Scan for the cell matching the given text and deliver its [x, y] coordinate at center. 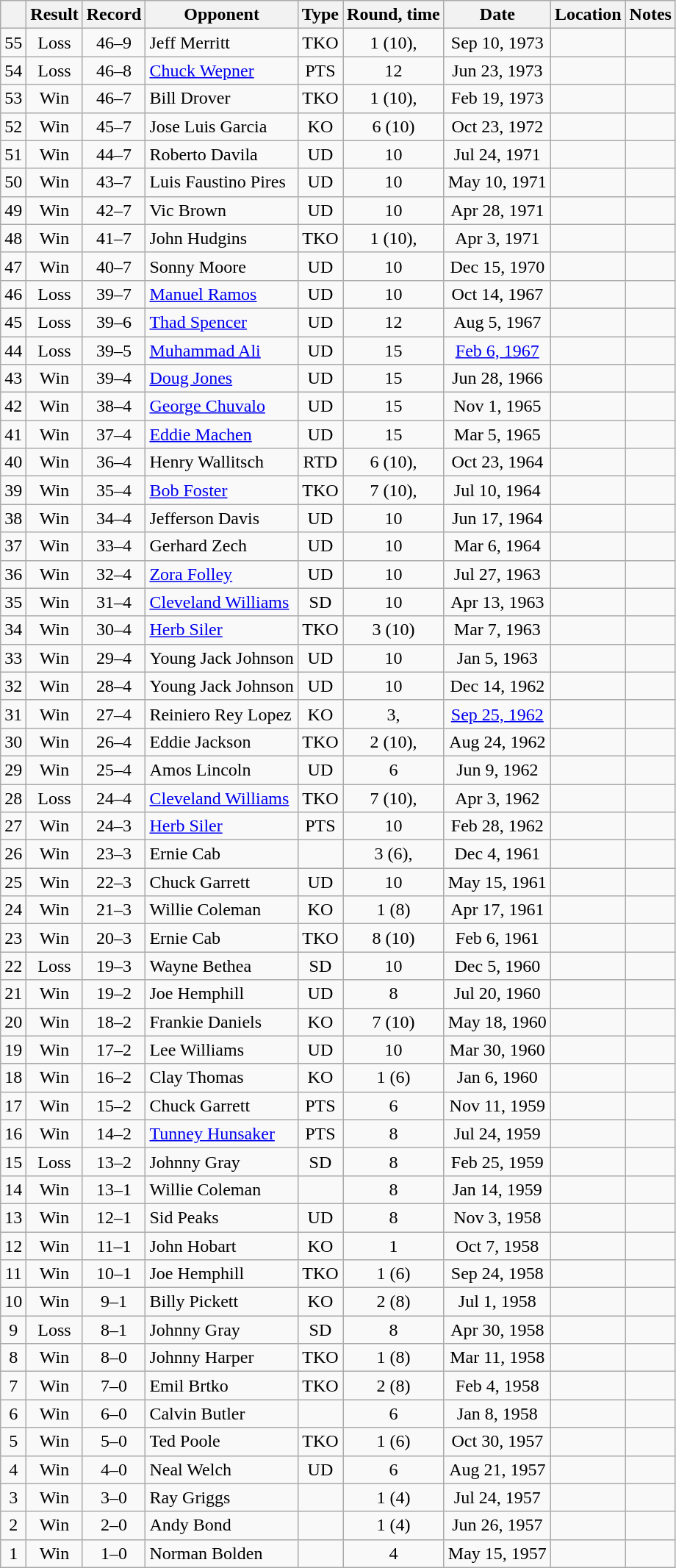
George Chuvalo [222, 407]
6 (10), [394, 462]
24 [13, 910]
Aug 21, 1957 [497, 1469]
Mar 7, 1963 [497, 630]
Oct 23, 1964 [497, 462]
May 15, 1957 [497, 1553]
44–7 [114, 154]
Dec 4, 1961 [497, 854]
16–2 [114, 1078]
52 [13, 126]
3 (10) [394, 630]
33 [13, 658]
Apr 3, 1962 [497, 798]
45–7 [114, 126]
11 [13, 1274]
Frankie Daniels [222, 1022]
32–4 [114, 574]
21–3 [114, 910]
Bill Drover [222, 99]
3 (6), [394, 854]
42–7 [114, 210]
Sonny Moore [222, 266]
Sid Peaks [222, 1217]
44 [13, 351]
10–1 [114, 1274]
16 [13, 1134]
43–7 [114, 182]
19–3 [114, 966]
13–1 [114, 1189]
Jul 24, 1971 [497, 154]
22–3 [114, 882]
Jul 1, 1958 [497, 1302]
26 [13, 854]
Nov 3, 1958 [497, 1217]
Jeff Merritt [222, 43]
Mar 11, 1958 [497, 1358]
32 [13, 686]
37–4 [114, 434]
47 [13, 266]
Johnny Harper [222, 1358]
Clay Thomas [222, 1078]
1–0 [114, 1553]
Eddie Jackson [222, 742]
Manuel Ramos [222, 294]
Norman Bolden [222, 1553]
24–4 [114, 798]
Eddie Machen [222, 434]
2 [13, 1525]
19 [13, 1050]
28–4 [114, 686]
Feb 25, 1959 [497, 1161]
36–4 [114, 462]
Aug 5, 1967 [497, 322]
29–4 [114, 658]
Jul 24, 1959 [497, 1134]
Jan 14, 1959 [497, 1189]
48 [13, 238]
Jan 6, 1960 [497, 1078]
23 [13, 938]
27 [13, 826]
May 18, 1960 [497, 1022]
51 [13, 154]
40 [13, 462]
Ted Poole [222, 1442]
Vic Brown [222, 210]
May 15, 1961 [497, 882]
Oct 23, 1972 [497, 126]
Jun 9, 1962 [497, 770]
25–4 [114, 770]
Sep 24, 1958 [497, 1274]
Jul 10, 1964 [497, 490]
6 (10) [394, 126]
Mar 30, 1960 [497, 1050]
30–4 [114, 630]
5–0 [114, 1442]
22 [13, 966]
20–3 [114, 938]
Aug 24, 1962 [497, 742]
Jul 24, 1957 [497, 1497]
Jul 20, 1960 [497, 994]
14 [13, 1189]
Jul 27, 1963 [497, 574]
13 [13, 1217]
Jefferson Davis [222, 518]
Jan 5, 1963 [497, 658]
2–0 [114, 1525]
Mar 5, 1965 [497, 434]
John Hobart [222, 1246]
Apr 13, 1963 [497, 602]
39–4 [114, 379]
Date [497, 15]
Feb 19, 1973 [497, 99]
21 [13, 994]
Billy Pickett [222, 1302]
Dec 14, 1962 [497, 686]
20 [13, 1022]
Feb 28, 1962 [497, 826]
Chuck Wepner [222, 71]
3 [13, 1497]
Round, time [394, 15]
Calvin Butler [222, 1414]
36 [13, 574]
Henry Wallitsch [222, 462]
5 [13, 1442]
8–1 [114, 1330]
Result [54, 15]
Location [588, 15]
31 [13, 714]
15–2 [114, 1106]
30 [13, 742]
3–0 [114, 1497]
39–6 [114, 322]
9 [13, 1330]
18–2 [114, 1022]
39–7 [114, 294]
Jun 17, 1964 [497, 518]
46–8 [114, 71]
Type [320, 15]
Notes [650, 15]
Oct 7, 1958 [497, 1246]
Dec 15, 1970 [497, 266]
Record [114, 15]
41 [13, 434]
Nov 11, 1959 [497, 1106]
14–2 [114, 1134]
42 [13, 407]
37 [13, 546]
3, [394, 714]
Feb 6, 1967 [497, 351]
Neal Welch [222, 1469]
May 10, 1971 [497, 182]
Gerhard Zech [222, 546]
RTD [320, 462]
Tunney Hunsaker [222, 1134]
29 [13, 770]
18 [13, 1078]
Reiniero Rey Lopez [222, 714]
33–4 [114, 546]
7 (10) [394, 1022]
9–1 [114, 1302]
35–4 [114, 490]
2 (10), [394, 742]
8–0 [114, 1358]
35 [13, 602]
38–4 [114, 407]
55 [13, 43]
Feb 6, 1961 [497, 938]
38 [13, 518]
Oct 14, 1967 [497, 294]
Muhammad Ali [222, 351]
Sep 25, 1962 [497, 714]
Mar 6, 1964 [497, 546]
46–9 [114, 43]
41–7 [114, 238]
45 [13, 322]
Emil Brtko [222, 1386]
Amos Lincoln [222, 770]
46 [13, 294]
25 [13, 882]
Nov 1, 1965 [497, 407]
Bob Foster [222, 490]
7 [13, 1386]
34–4 [114, 518]
Apr 17, 1961 [497, 910]
Apr 28, 1971 [497, 210]
Ray Griggs [222, 1497]
Lee Williams [222, 1050]
39–5 [114, 351]
Andy Bond [222, 1525]
34 [13, 630]
17–2 [114, 1050]
Sep 10, 1973 [497, 43]
Opponent [222, 15]
23–3 [114, 854]
12–1 [114, 1217]
53 [13, 99]
39 [13, 490]
50 [13, 182]
19–2 [114, 994]
43 [13, 379]
Jun 28, 1966 [497, 379]
Feb 4, 1958 [497, 1386]
28 [13, 798]
John Hudgins [222, 238]
Thad Spencer [222, 322]
Luis Faustino Pires [222, 182]
11–1 [114, 1246]
31–4 [114, 602]
4–0 [114, 1469]
8 (10) [394, 938]
Zora Folley [222, 574]
Oct 30, 1957 [497, 1442]
49 [13, 210]
Jose Luis Garcia [222, 126]
40–7 [114, 266]
17 [13, 1106]
Apr 30, 1958 [497, 1330]
Roberto Davila [222, 154]
13–2 [114, 1161]
46–7 [114, 99]
6–0 [114, 1414]
7–0 [114, 1386]
27–4 [114, 714]
Dec 5, 1960 [497, 966]
Jun 23, 1973 [497, 71]
Doug Jones [222, 379]
Apr 3, 1971 [497, 238]
24–3 [114, 826]
Jan 8, 1958 [497, 1414]
54 [13, 71]
Wayne Bethea [222, 966]
Jun 26, 1957 [497, 1525]
26–4 [114, 742]
